Output the [x, y] coordinate of the center of the cell containing the given text.  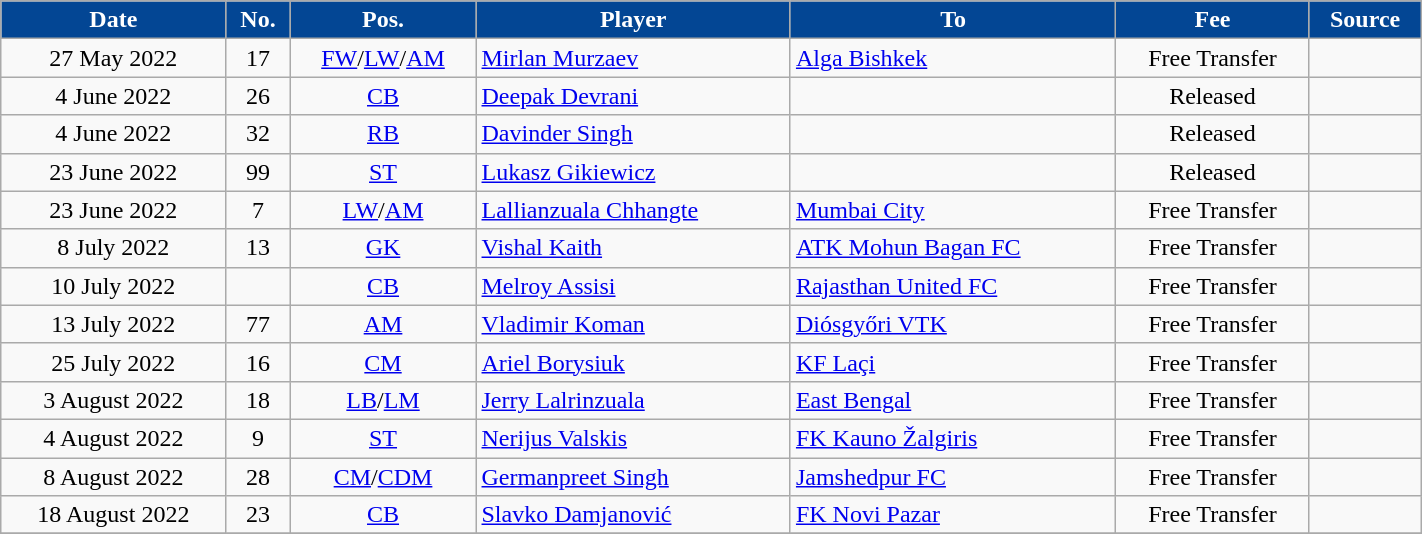
Vladimir Koman [633, 324]
FK Novi Pazar [953, 515]
Melroy Assisi [633, 286]
Rajasthan United FC [953, 286]
Vishal Kaith [633, 248]
Deepak Devrani [633, 96]
26 [258, 96]
13 July 2022 [114, 324]
Player [633, 20]
Pos. [383, 20]
FK Kauno Žalgiris [953, 438]
13 [258, 248]
East Bengal [953, 400]
Lukasz Gikiewicz [633, 172]
CM [383, 362]
77 [258, 324]
ATK Mohun Bagan FC [953, 248]
No. [258, 20]
Source [1365, 20]
18 August 2022 [114, 515]
7 [258, 210]
Slavko Damjanović [633, 515]
18 [258, 400]
AM [383, 324]
Diósgyőri VTK [953, 324]
8 August 2022 [114, 477]
FW/LW/AM [383, 58]
GK [383, 248]
Jerry Lalrinzuala [633, 400]
LB/LM [383, 400]
17 [258, 58]
KF Laçi [953, 362]
Nerijus Valskis [633, 438]
99 [258, 172]
LW/AM [383, 210]
3 August 2022 [114, 400]
Germanpreet Singh [633, 477]
Date [114, 20]
CM/CDM [383, 477]
27 May 2022 [114, 58]
16 [258, 362]
Fee [1212, 20]
23 [258, 515]
Jamshedpur FC [953, 477]
RB [383, 134]
Mirlan Murzaev [633, 58]
9 [258, 438]
32 [258, 134]
28 [258, 477]
Ariel Borysiuk [633, 362]
Davinder Singh [633, 134]
Lallianzuala Chhangte [633, 210]
Alga Bishkek [953, 58]
4 August 2022 [114, 438]
8 July 2022 [114, 248]
10 July 2022 [114, 286]
25 July 2022 [114, 362]
To [953, 20]
Mumbai City [953, 210]
